Return the (x, y) coordinate for the center point of the cell that contains the specified text.  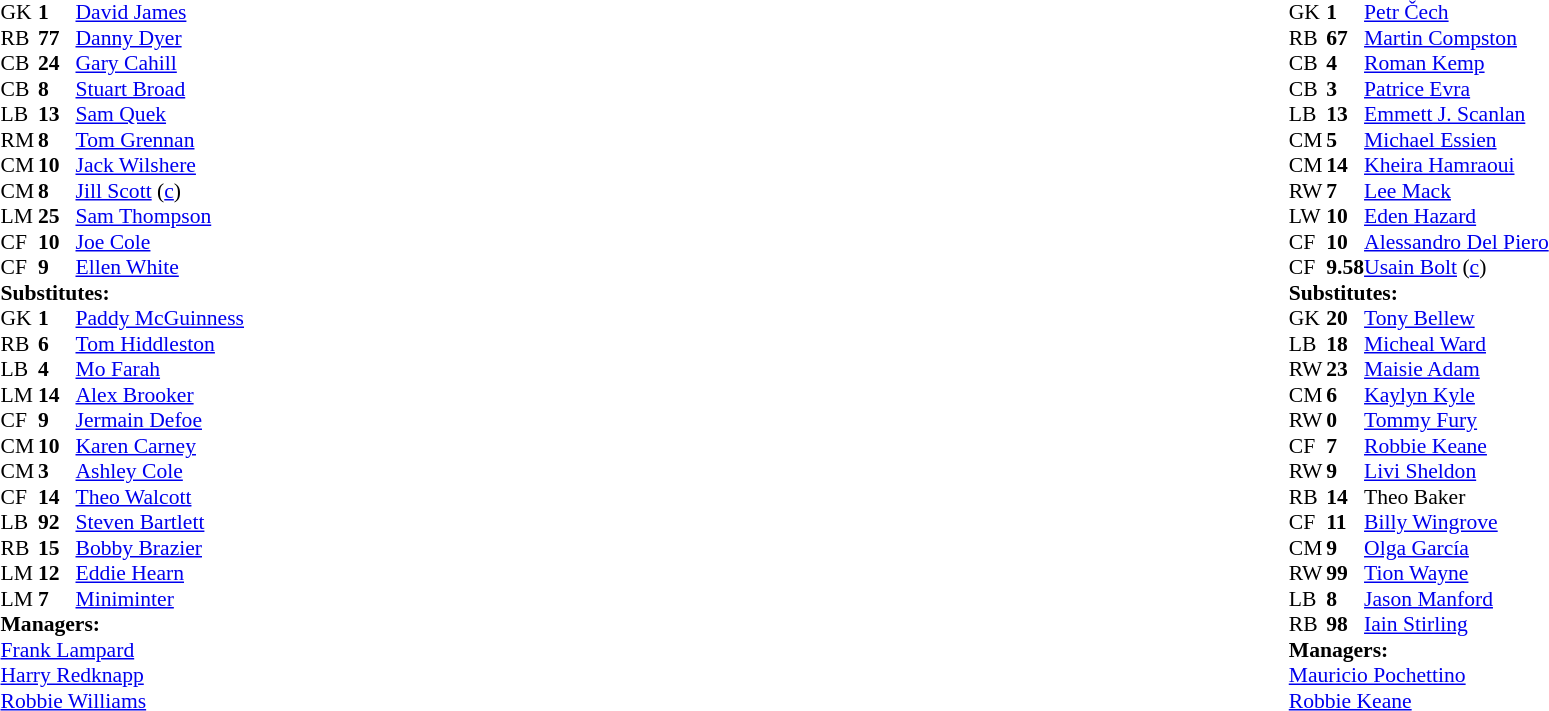
15 (57, 548)
Usain Bolt (c) (1456, 267)
Lee Mack (1456, 191)
92 (57, 523)
Alex Brooker (160, 395)
98 (1345, 625)
Tommy Fury (1456, 421)
Stuart Broad (160, 89)
Paddy McGuinness (160, 319)
11 (1345, 523)
Martin Compston (1456, 38)
9.58 (1345, 267)
Gary Cahill (160, 63)
67 (1345, 38)
Joe Cole (160, 242)
Micheal Ward (1456, 344)
Karen Carney (160, 446)
Olga García (1456, 548)
Robbie Keane (1456, 446)
20 (1345, 319)
Tony Bellew (1456, 319)
24 (57, 63)
Roman Kemp (1456, 63)
77 (57, 38)
Tion Wayne (1456, 573)
0 (1345, 421)
25 (57, 217)
Livi Sheldon (1456, 471)
Kaylyn Kyle (1456, 395)
LW (1308, 217)
Mo Farah (160, 369)
Jason Manford (1456, 599)
Steven Bartlett (160, 523)
Jermain Defoe (160, 421)
99 (1345, 573)
RM (19, 140)
Tom Grennan (160, 140)
Alessandro Del Piero (1456, 242)
Danny Dyer (160, 38)
Jill Scott (c) (160, 191)
Eden Hazard (1456, 217)
18 (1345, 344)
Kheira Hamraoui (1456, 165)
Michael Essien (1456, 140)
Tom Hiddleston (160, 344)
Bobby Brazier (160, 548)
Patrice Evra (1456, 89)
Petr Čech (1456, 13)
Billy Wingrove (1456, 523)
Sam Quek (160, 115)
Sam Thompson (160, 217)
Ellen White (160, 267)
12 (57, 573)
23 (1345, 369)
Ashley Cole (160, 471)
Miniminter (160, 599)
Maisie Adam (1456, 369)
Emmett J. Scanlan (1456, 115)
Eddie Hearn (160, 573)
Theo Walcott (160, 497)
Theo Baker (1456, 497)
David James (160, 13)
Jack Wilshere (160, 165)
5 (1345, 140)
Iain Stirling (1456, 625)
